Extract the (x, y) coordinate from the center of the cell holding the provided text.  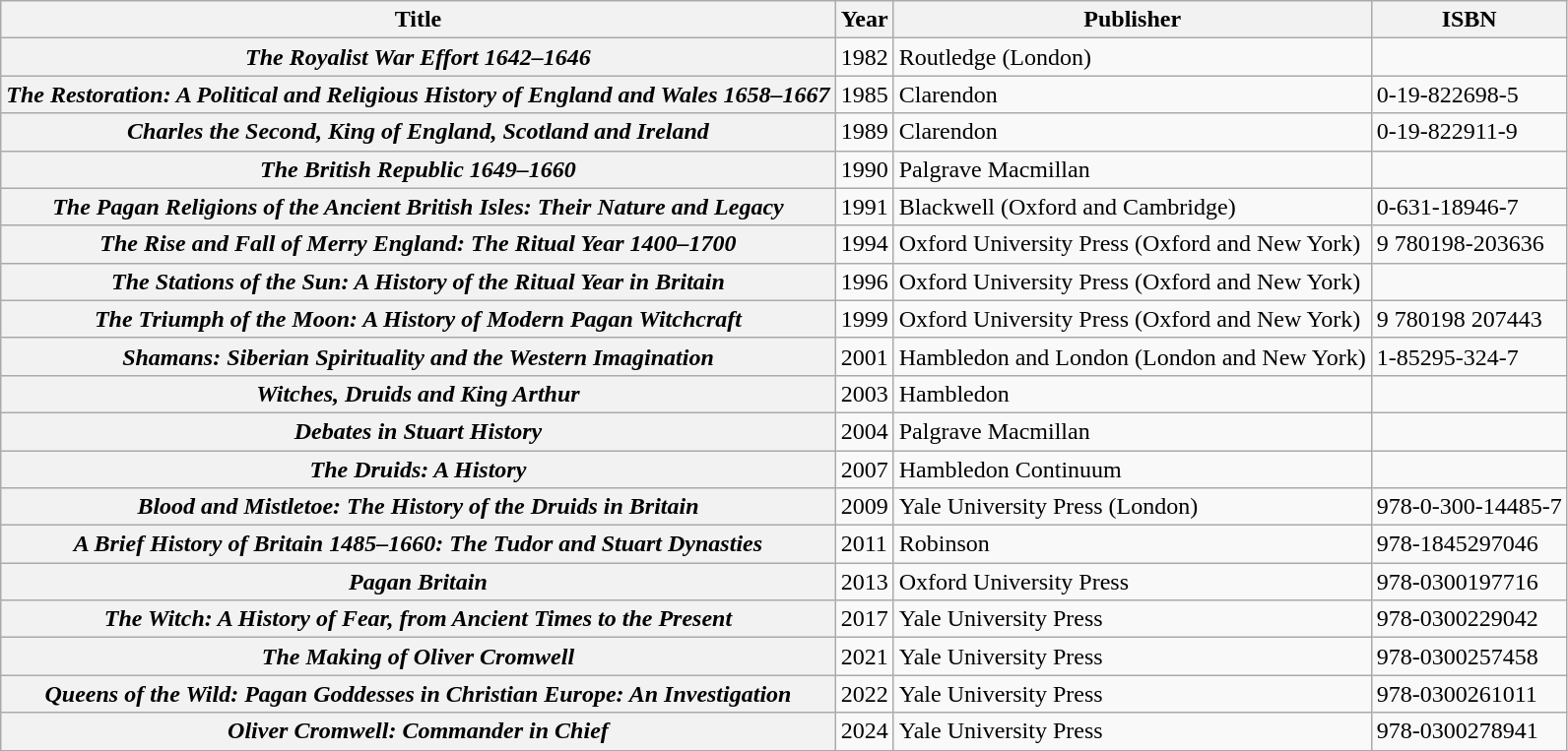
Queens of the Wild: Pagan Goddesses in Christian Europe: An Investigation (418, 694)
1994 (865, 244)
The Making of Oliver Cromwell (418, 657)
978-0-300-14485-7 (1470, 507)
Yale University Press (London) (1133, 507)
Witches, Druids and King Arthur (418, 394)
2007 (865, 469)
Robinson (1133, 544)
Blood and Mistletoe: The History of the Druids in Britain (418, 507)
Hambledon Continuum (1133, 469)
Routledge (London) (1133, 57)
2022 (865, 694)
2003 (865, 394)
The Witch: A History of Fear, from Ancient Times to the Present (418, 619)
978-0300257458 (1470, 657)
Publisher (1133, 20)
1985 (865, 94)
Oliver Cromwell: Commander in Chief (418, 731)
1982 (865, 57)
The Pagan Religions of the Ancient British Isles: Their Nature and Legacy (418, 207)
2011 (865, 544)
1999 (865, 319)
978-0300261011 (1470, 694)
2013 (865, 582)
1-85295-324-7 (1470, 356)
Blackwell (Oxford and Cambridge) (1133, 207)
978-1845297046 (1470, 544)
ISBN (1470, 20)
978-0300197716 (1470, 582)
0-19-822911-9 (1470, 132)
Hambledon and London (London and New York) (1133, 356)
The Restoration: A Political and Religious History of England and Wales 1658–1667 (418, 94)
978-0300278941 (1470, 731)
The British Republic 1649–1660 (418, 169)
2001 (865, 356)
0-19-822698-5 (1470, 94)
1991 (865, 207)
978-0300229042 (1470, 619)
The Stations of the Sun: A History of the Ritual Year in Britain (418, 282)
Debates in Stuart History (418, 431)
Shamans: Siberian Spirituality and the Western Imagination (418, 356)
The Rise and Fall of Merry England: The Ritual Year 1400–1700 (418, 244)
A Brief History of Britain 1485–1660: The Tudor and Stuart Dynasties (418, 544)
2004 (865, 431)
1989 (865, 132)
1996 (865, 282)
2021 (865, 657)
Year (865, 20)
9 780198-203636 (1470, 244)
2009 (865, 507)
Title (418, 20)
Hambledon (1133, 394)
The Druids: A History (418, 469)
0-631-18946-7 (1470, 207)
2024 (865, 731)
9 780198 207443 (1470, 319)
The Triumph of the Moon: A History of Modern Pagan Witchcraft (418, 319)
The Royalist War Effort 1642–1646 (418, 57)
Charles the Second, King of England, Scotland and Ireland (418, 132)
2017 (865, 619)
Pagan Britain (418, 582)
1990 (865, 169)
Oxford University Press (1133, 582)
